Scan for the cell matching the given text and deliver its [x, y] coordinate at center. 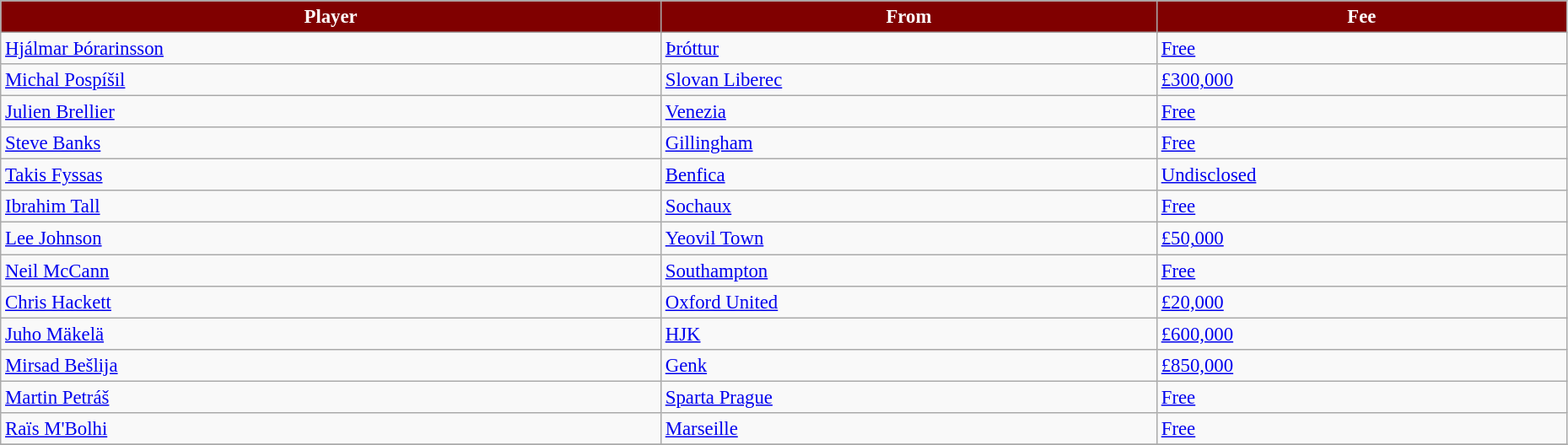
£50,000 [1361, 239]
Sparta Prague [908, 397]
Player [331, 17]
Oxford United [908, 302]
Hjálmar Þórarinsson [331, 49]
Southampton [908, 271]
£300,000 [1361, 80]
HJK [908, 334]
£600,000 [1361, 334]
£20,000 [1361, 302]
Gillingham [908, 143]
Venezia [908, 112]
From [908, 17]
Fee [1361, 17]
Juho Mäkelä [331, 334]
Steve Banks [331, 143]
Ibrahim Tall [331, 206]
Julien Brellier [331, 112]
Raïs M'Bolhi [331, 429]
Lee Johnson [331, 239]
Þróttur [908, 49]
Neil McCann [331, 271]
Genk [908, 365]
Marseille [908, 429]
£850,000 [1361, 365]
Martin Petráš [331, 397]
Takis Fyssas [331, 175]
Sochaux [908, 206]
Chris Hackett [331, 302]
Slovan Liberec [908, 80]
Undisclosed [1361, 175]
Yeovil Town [908, 239]
Michal Pospíšil [331, 80]
Mirsad Bešlija [331, 365]
Benfica [908, 175]
